Capture the cell that displays the provided text and extract its [X, Y] central coordinate. 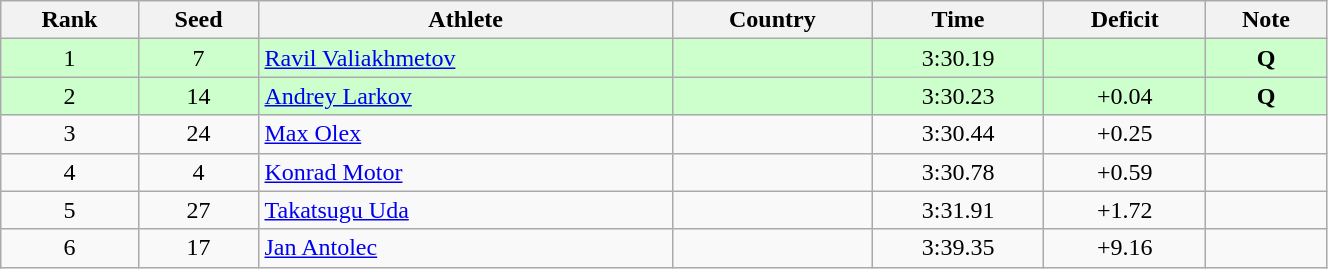
Time [958, 20]
Takatsugu Uda [466, 210]
Andrey Larkov [466, 96]
+0.59 [1125, 172]
1 [70, 58]
Konrad Motor [466, 172]
Ravil Valiakhmetov [466, 58]
+1.72 [1125, 210]
3:30.19 [958, 58]
Max Olex [466, 134]
3:39.35 [958, 248]
3:31.91 [958, 210]
3:30.44 [958, 134]
+0.04 [1125, 96]
7 [198, 58]
14 [198, 96]
3 [70, 134]
6 [70, 248]
Country [772, 20]
17 [198, 248]
Athlete [466, 20]
24 [198, 134]
+9.16 [1125, 248]
Note [1266, 20]
5 [70, 210]
3:30.23 [958, 96]
27 [198, 210]
3:30.78 [958, 172]
2 [70, 96]
+0.25 [1125, 134]
Deficit [1125, 20]
Seed [198, 20]
Jan Antolec [466, 248]
Rank [70, 20]
